Scan for the cell matching the given text and deliver its (X, Y) coordinate at center. 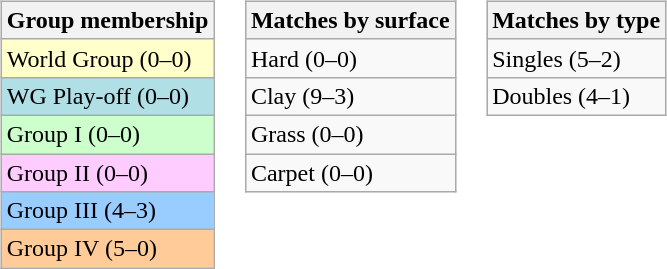
Hard (0–0) (350, 58)
Group III (4–3) (108, 211)
WG Play-off (0–0) (108, 96)
Clay (9–3) (350, 96)
World Group (0–0) (108, 58)
Doubles (4–1) (576, 96)
Matches by surface (350, 20)
Matches by type (576, 20)
Group I (0–0) (108, 134)
Grass (0–0) (350, 134)
Group IV (5–0) (108, 249)
Carpet (0–0) (350, 173)
Group membership (108, 20)
Group II (0–0) (108, 173)
Singles (5–2) (576, 58)
